Capture the cell that displays the provided text and extract its (X, Y) central coordinate. 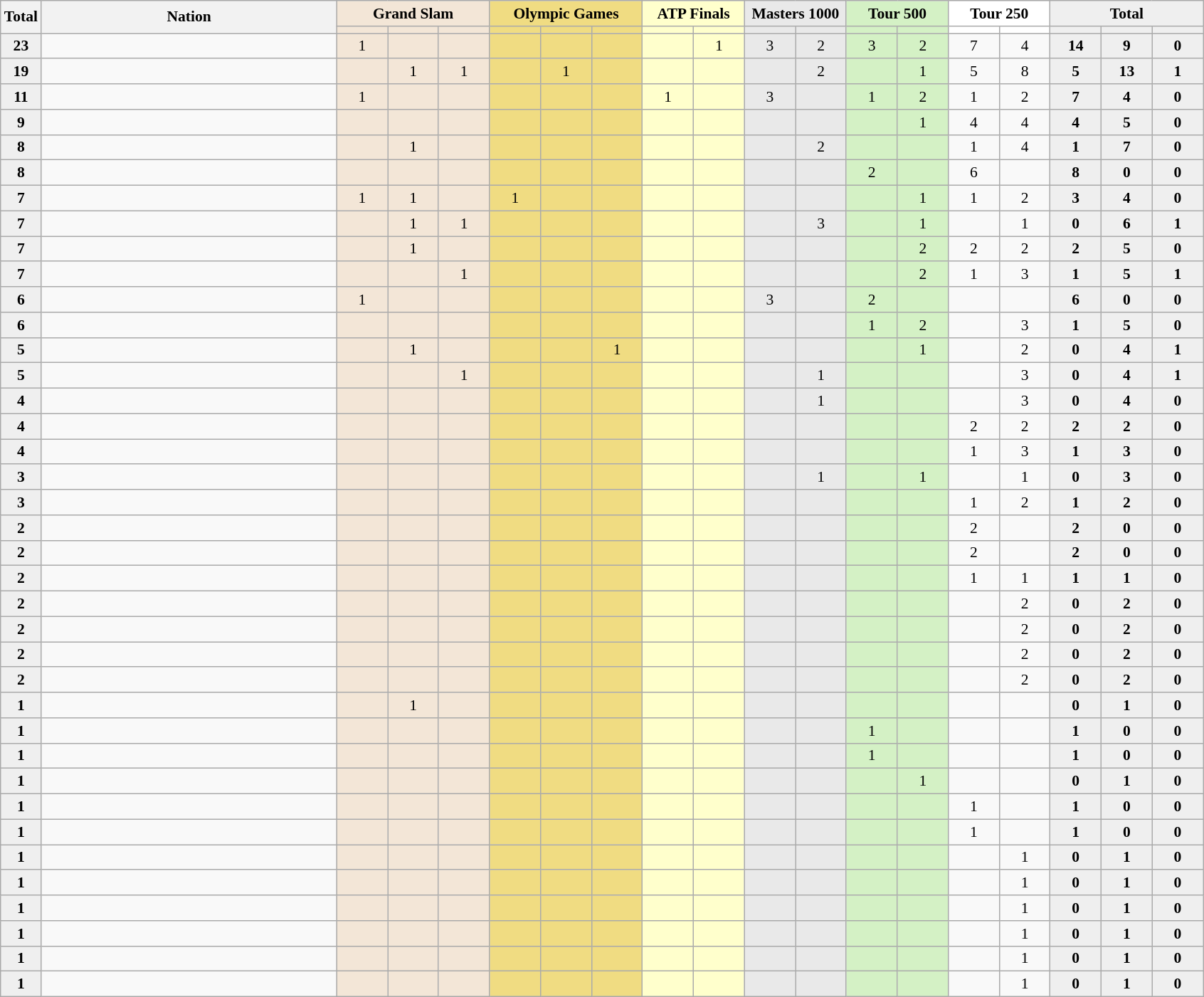
Tour 250 (999, 14)
Tour 500 (897, 14)
23 (21, 46)
19 (21, 72)
14 (1076, 46)
13 (1127, 72)
Masters 1000 (796, 14)
Olympic Games (566, 14)
11 (21, 97)
Grand Slam (413, 14)
Nation (189, 17)
ATP Finals (693, 14)
